Find where the given text appears and provide that cell's center as (x, y) coordinate. 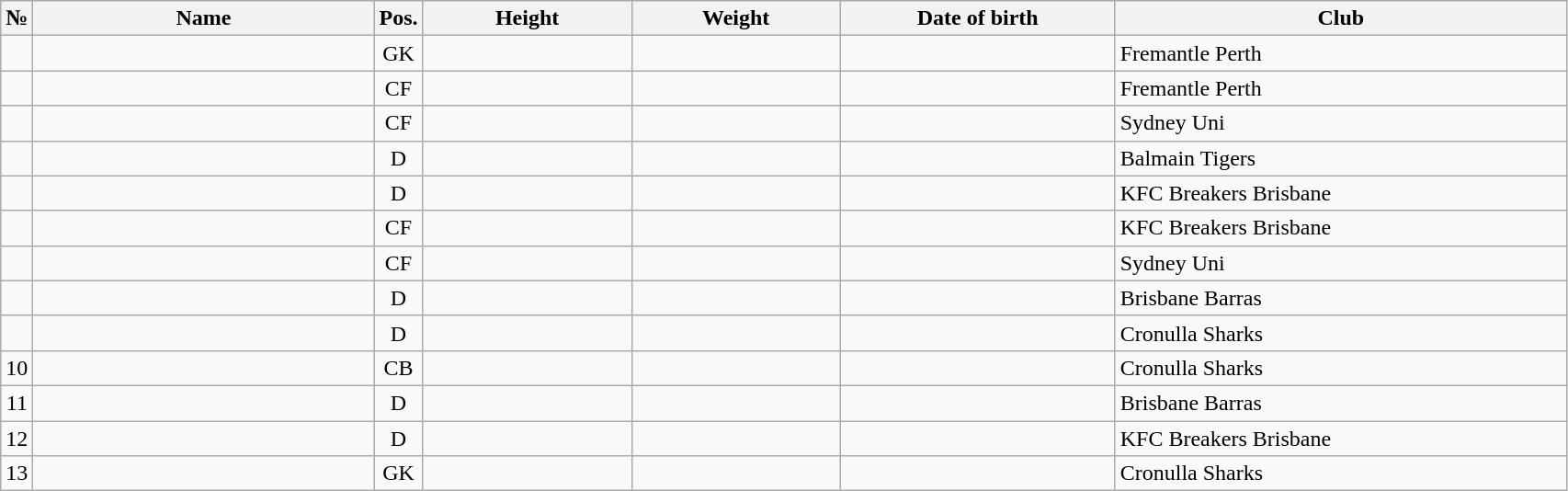
Name (204, 18)
13 (17, 474)
Pos. (399, 18)
Club (1340, 18)
Balmain Tigers (1340, 158)
12 (17, 439)
CB (399, 368)
Date of birth (978, 18)
11 (17, 403)
10 (17, 368)
Weight (735, 18)
Height (528, 18)
№ (17, 18)
